Search for the cell housing the specified text and yield its (x, y) center coordinate. 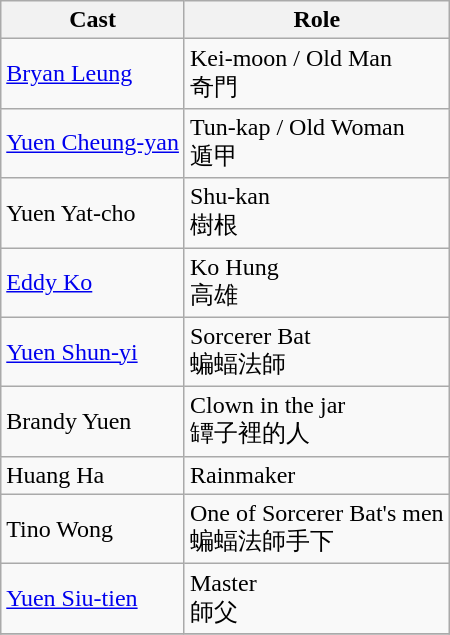
Huang Ha (93, 475)
Sorcerer Bat蝙蝠法師 (316, 352)
Role (316, 20)
Kei-moon / Old Man奇門 (316, 74)
Brandy Yuen (93, 422)
Rainmaker (316, 475)
Clown in the jar罈子裡的人 (316, 422)
Shu-kan樹根 (316, 213)
Yuen Siu-tien (93, 599)
Tino Wong (93, 529)
Cast (93, 20)
Eddy Ko (93, 283)
One of Sorcerer Bat's men蝙蝠法師手下 (316, 529)
Bryan Leung (93, 74)
Master師父 (316, 599)
Ko Hung高雄 (316, 283)
Yuen Yat-cho (93, 213)
Yuen Cheung-yan (93, 143)
Yuen Shun-yi (93, 352)
Tun-kap / Old Woman遁甲 (316, 143)
